Identify which cell holds the provided text, then report its [X, Y] central coordinate. 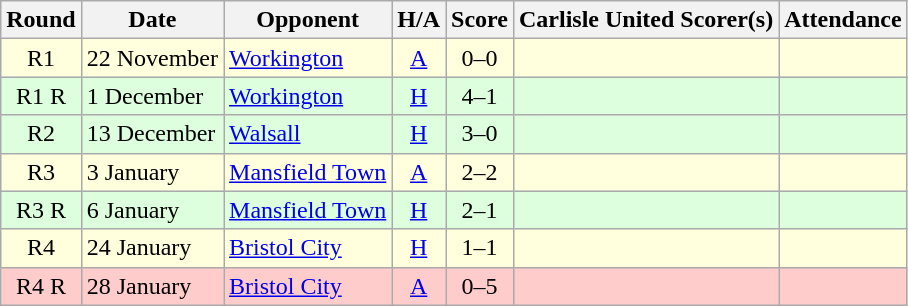
R4 R [41, 286]
H/A [419, 20]
Attendance [843, 20]
Date [152, 20]
Opponent [308, 20]
R3 [41, 172]
28 January [152, 286]
Carlisle United Scorer(s) [646, 20]
1–1 [480, 248]
R4 [41, 248]
3 January [152, 172]
Score [480, 20]
Round [41, 20]
3–0 [480, 134]
24 January [152, 248]
4–1 [480, 96]
R1 R [41, 96]
0–0 [480, 58]
R2 [41, 134]
2–1 [480, 210]
R3 R [41, 210]
22 November [152, 58]
R1 [41, 58]
1 December [152, 96]
0–5 [480, 286]
Walsall [308, 134]
13 December [152, 134]
6 January [152, 210]
2–2 [480, 172]
